Locate the cell with the specified text and output its [X, Y] center coordinate. 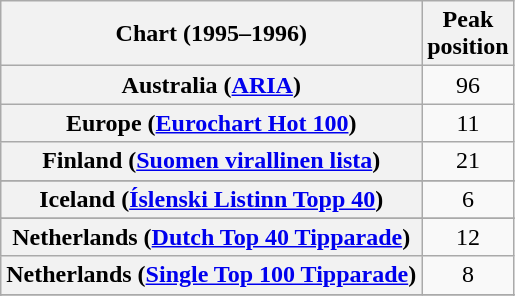
Peakposition [468, 34]
Iceland (Íslenski Listinn Topp 40) [212, 199]
Australia (ARIA) [212, 85]
Netherlands (Single Top 100 Tipparade) [212, 275]
8 [468, 275]
Europe (Eurochart Hot 100) [212, 123]
Netherlands (Dutch Top 40 Tipparade) [212, 237]
11 [468, 123]
Chart (1995–1996) [212, 34]
21 [468, 161]
12 [468, 237]
Finland (Suomen virallinen lista) [212, 161]
96 [468, 85]
6 [468, 199]
